Capture the cell that displays the provided text and extract its [X, Y] central coordinate. 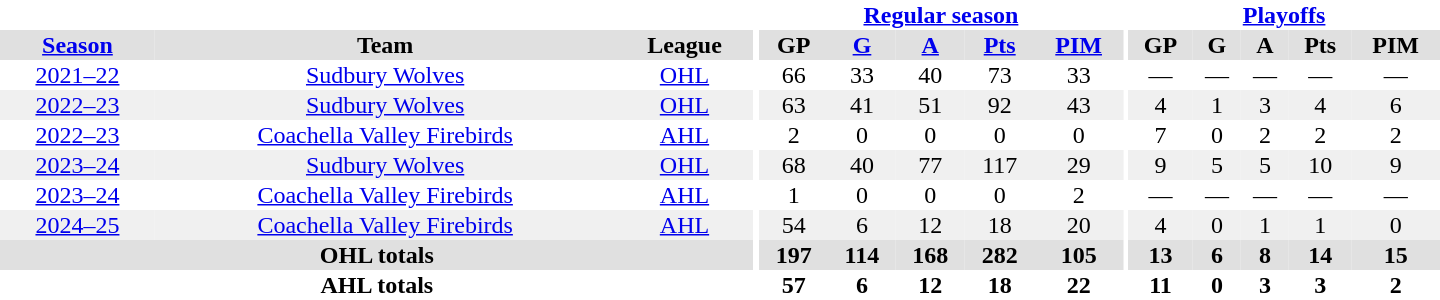
77 [930, 165]
41 [862, 105]
OHL totals [377, 255]
Season [78, 45]
68 [794, 165]
57 [794, 285]
7 [1160, 135]
168 [930, 255]
2021–22 [78, 75]
29 [1078, 165]
54 [794, 225]
Playoffs [1284, 15]
92 [1000, 105]
197 [794, 255]
114 [862, 255]
Regular season [941, 15]
20 [1078, 225]
AHL totals [377, 285]
10 [1320, 165]
15 [1396, 255]
11 [1160, 285]
13 [1160, 255]
22 [1078, 285]
66 [794, 75]
Team [385, 45]
105 [1078, 255]
73 [1000, 75]
14 [1320, 255]
2024–25 [78, 225]
43 [1078, 105]
282 [1000, 255]
63 [794, 105]
League [684, 45]
51 [930, 105]
117 [1000, 165]
8 [1265, 255]
